Find where the given text appears and provide that cell's center as [x, y] coordinate. 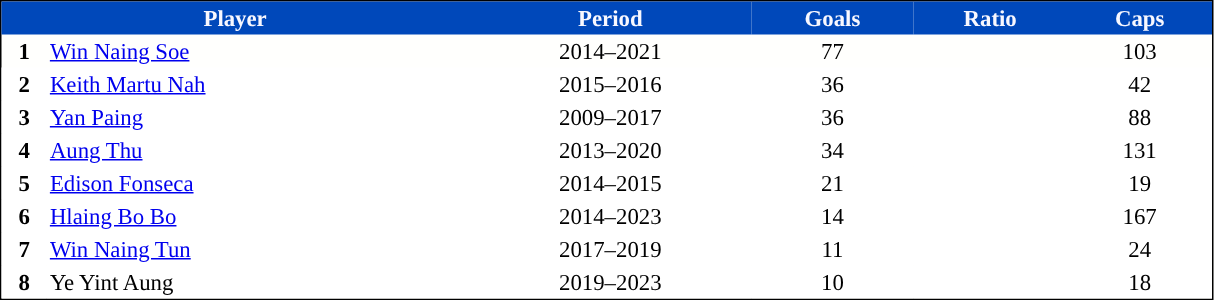
Ye Yint Aung [258, 282]
Win Naing Soe [258, 52]
1 [24, 52]
2014–2021 [610, 52]
34 [832, 150]
24 [1140, 250]
Keith Martu Nah [258, 84]
131 [1140, 150]
3 [24, 118]
2014–2023 [610, 216]
77 [832, 52]
8 [24, 282]
7 [24, 250]
Hlaing Bo Bo [258, 216]
18 [1140, 282]
Goals [832, 18]
88 [1140, 118]
2014–2015 [610, 184]
Caps [1140, 18]
21 [832, 184]
2015–2016 [610, 84]
Edison Fonseca [258, 184]
4 [24, 150]
2 [24, 84]
19 [1140, 184]
Win Naing Tun [258, 250]
103 [1140, 52]
2009–2017 [610, 118]
Aung Thu [258, 150]
10 [832, 282]
167 [1140, 216]
11 [832, 250]
5 [24, 184]
Ratio [990, 18]
2017–2019 [610, 250]
Period [610, 18]
14 [832, 216]
42 [1140, 84]
Yan Paing [258, 118]
6 [24, 216]
2019–2023 [610, 282]
Player [236, 18]
2013–2020 [610, 150]
